Detect which cell encompasses the target text, then output its (X, Y) center coordinate. 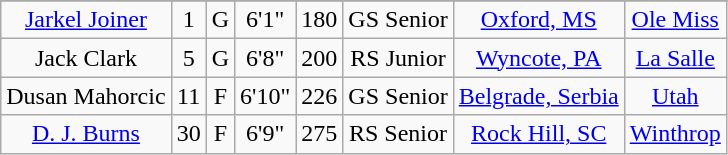
226 (320, 96)
180 (320, 20)
6'10" (266, 96)
30 (188, 134)
275 (320, 134)
Winthrop (675, 134)
Jarkel Joiner (86, 20)
5 (188, 58)
Ole Miss (675, 20)
6'9" (266, 134)
6'1" (266, 20)
RS Junior (398, 58)
Utah (675, 96)
RS Senior (398, 134)
Wyncote, PA (538, 58)
6'8" (266, 58)
1 (188, 20)
D. J. Burns (86, 134)
200 (320, 58)
Dusan Mahorcic (86, 96)
La Salle (675, 58)
Oxford, MS (538, 20)
Belgrade, Serbia (538, 96)
Rock Hill, SC (538, 134)
Jack Clark (86, 58)
11 (188, 96)
